Output the [X, Y] coordinate of the center of the cell containing the given text.  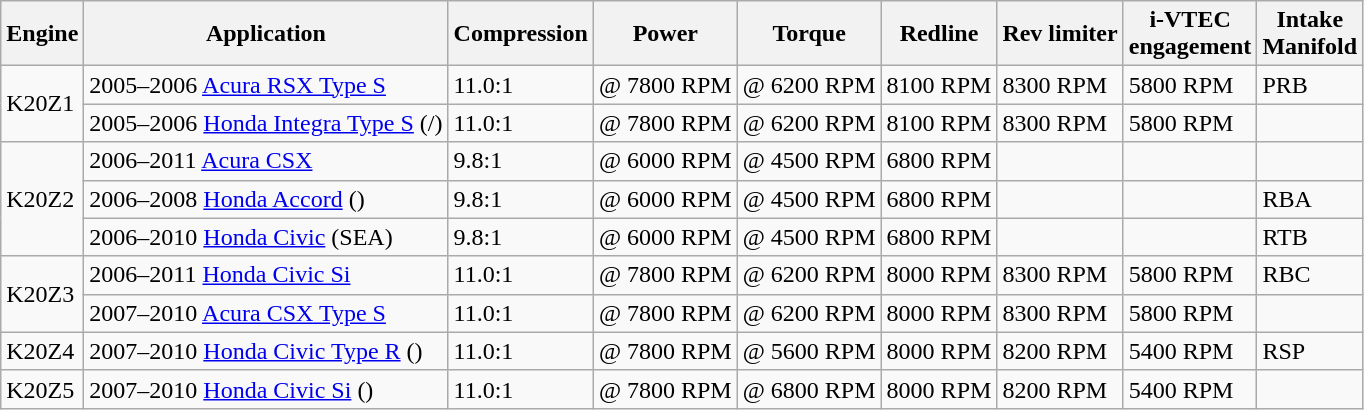
Power [665, 34]
K20Z5 [42, 389]
PRB [1310, 85]
RTB [1310, 237]
2007–2010 Acura CSX Type S [266, 313]
@ 6800 RPM [809, 389]
2006–2010 Honda Civic (SEA) [266, 237]
2007–2010 Honda Civic Si () [266, 389]
i-VTECengagement [1190, 34]
K20Z3 [42, 294]
K20Z4 [42, 351]
@ 5600 RPM [809, 351]
RBC [1310, 275]
K20Z2 [42, 199]
2005–2006 Acura RSX Type S [266, 85]
2005–2006 Honda Integra Type S (/) [266, 123]
Rev limiter [1060, 34]
RBA [1310, 199]
2006–2011 Acura CSX [266, 161]
2006–2008 Honda Accord () [266, 199]
IntakeManifold [1310, 34]
K20Z1 [42, 104]
2006–2011 Honda Civic Si [266, 275]
Redline [939, 34]
Compression [520, 34]
RSP [1310, 351]
Application [266, 34]
Engine [42, 34]
Torque [809, 34]
2007–2010 Honda Civic Type R () [266, 351]
